Return [X, Y] of the center of cell containing provided text 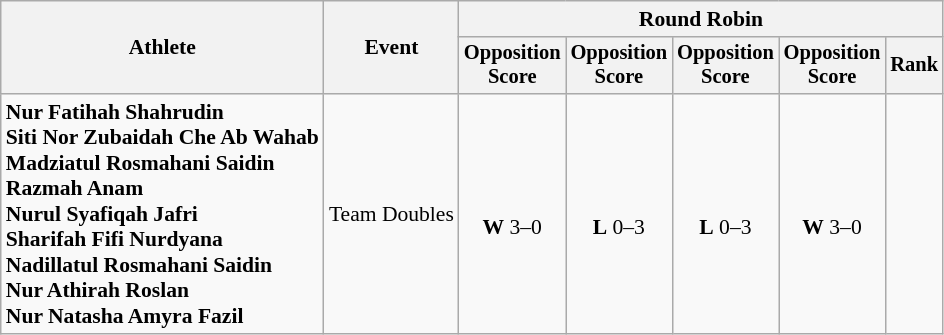
Athlete [162, 48]
Rank [914, 66]
Event [392, 48]
Round Robin [701, 19]
Team Doubles [392, 214]
